Find where the given text appears and provide that cell's center as [X, Y] coordinate. 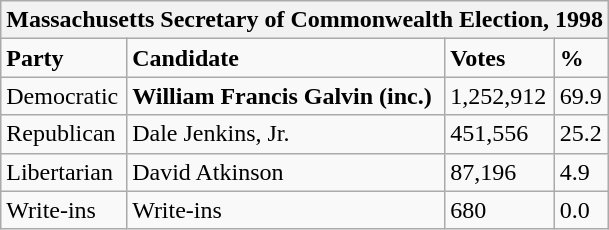
Party [64, 58]
Dale Jenkins, Jr. [286, 134]
25.2 [581, 134]
Libertarian [64, 172]
% [581, 58]
David Atkinson [286, 172]
87,196 [500, 172]
William Francis Galvin (inc.) [286, 96]
0.0 [581, 210]
1,252,912 [500, 96]
Democratic [64, 96]
451,556 [500, 134]
Candidate [286, 58]
Republican [64, 134]
4.9 [581, 172]
Massachusetts Secretary of Commonwealth Election, 1998 [305, 20]
680 [500, 210]
Votes [500, 58]
69.9 [581, 96]
